Capture the cell that displays the provided text and extract its (x, y) central coordinate. 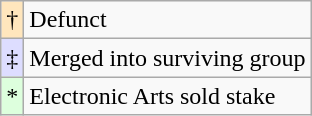
† (12, 20)
Electronic Arts sold stake (168, 96)
* (12, 96)
‡ (12, 58)
Merged into surviving group (168, 58)
Defunct (168, 20)
